Return (X, Y) of the center of cell containing provided text 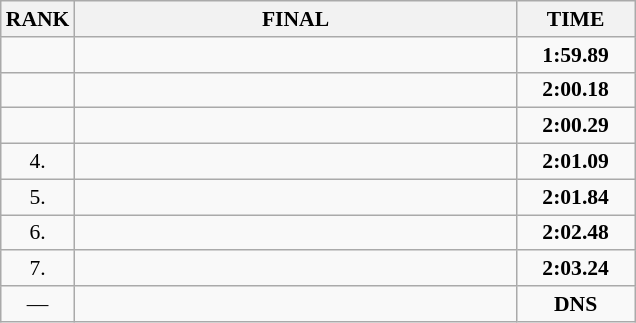
1:59.89 (576, 55)
TIME (576, 19)
2:01.09 (576, 162)
FINAL (295, 19)
2:03.24 (576, 269)
2:02.48 (576, 233)
— (38, 304)
6. (38, 233)
RANK (38, 19)
2:00.18 (576, 90)
2:01.84 (576, 197)
5. (38, 197)
2:00.29 (576, 126)
4. (38, 162)
7. (38, 269)
DNS (576, 304)
